Pinpoint the cell where the given text exists, returning its (X, Y) midpoint coordinate. 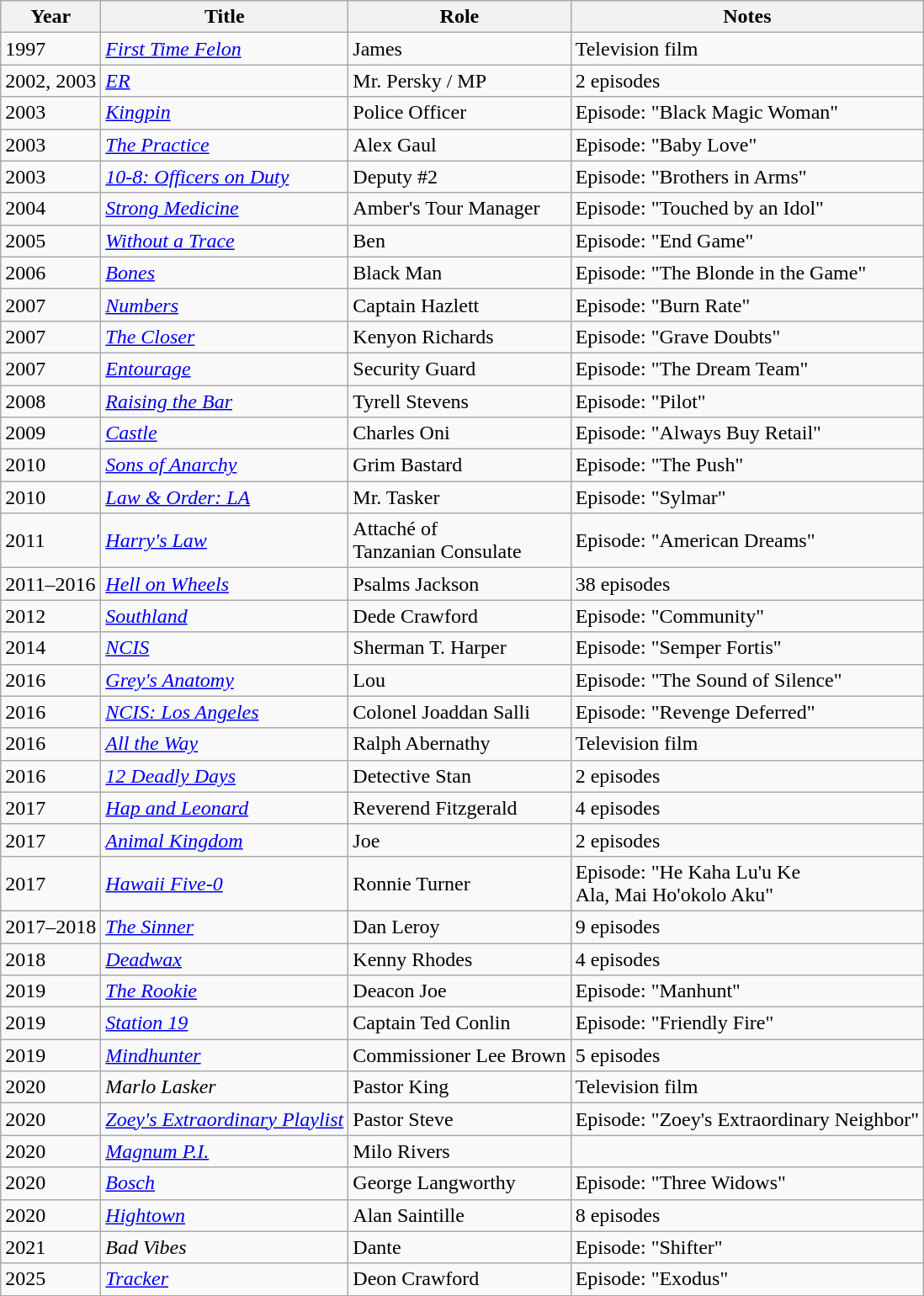
2017–2018 (50, 927)
NCIS (225, 648)
Castle (225, 433)
Commissioner Lee Brown (459, 1055)
Episode: "Shifter" (747, 1247)
Deon Crawford (459, 1279)
Episode: "Grave Doubts" (747, 337)
Episode: "Revenge Deferred" (747, 712)
Harry's Law (225, 540)
2021 (50, 1247)
Attaché ofTanzanian Consulate (459, 540)
Pastor Steve (459, 1119)
The Closer (225, 337)
Charles Oni (459, 433)
2009 (50, 433)
Episode: "Black Magic Woman" (747, 113)
Episode: "Burn Rate" (747, 305)
Episode: "Touched by an Idol" (747, 209)
Station 19 (225, 1023)
Magnum P.I. (225, 1151)
Notes (747, 17)
Dante (459, 1247)
Sherman T. Harper (459, 648)
8 episodes (747, 1215)
5 episodes (747, 1055)
Without a Trace (225, 241)
Lou (459, 680)
Tracker (225, 1279)
Numbers (225, 305)
Dede Crawford (459, 616)
2011–2016 (50, 584)
Hell on Wheels (225, 584)
The Sinner (225, 927)
All the Way (225, 744)
Episode: "Zoey's Extraordinary Neighbor" (747, 1119)
Mindhunter (225, 1055)
The Practice (225, 145)
Animal Kingdom (225, 840)
Hawaii Five-0 (225, 884)
Deacon Joe (459, 991)
The Rookie (225, 991)
Bad Vibes (225, 1247)
Episode: "Three Widows" (747, 1183)
James (459, 49)
Security Guard (459, 369)
Alex Gaul (459, 145)
First Time Felon (225, 49)
1997 (50, 49)
Marlo Lasker (225, 1087)
Reverend Fitzgerald (459, 808)
Hap and Leonard (225, 808)
Ronnie Turner (459, 884)
2011 (50, 540)
Year (50, 17)
2002, 2003 (50, 81)
2004 (50, 209)
Black Man (459, 273)
2008 (50, 401)
Alan Saintille (459, 1215)
2005 (50, 241)
10-8: Officers on Duty (225, 177)
Episode: "Semper Fortis" (747, 648)
Episode: "The Blonde in the Game" (747, 273)
12 Deadly Days (225, 776)
Milo Rivers (459, 1151)
Strong Medicine (225, 209)
Sons of Anarchy (225, 465)
Entourage (225, 369)
Episode: "The Sound of Silence" (747, 680)
Episode: "Exodus" (747, 1279)
Mr. Persky / MP (459, 81)
Episode: "Pilot" (747, 401)
Episode: "Manhunt" (747, 991)
ER (225, 81)
2018 (50, 959)
Mr. Tasker (459, 497)
Bosch (225, 1183)
Pastor King (459, 1087)
Episode: "Baby Love" (747, 145)
Kingpin (225, 113)
Kenny Rhodes (459, 959)
Raising the Bar (225, 401)
Amber's Tour Manager (459, 209)
George Langworthy (459, 1183)
Hightown (225, 1215)
Police Officer (459, 113)
Bones (225, 273)
Episode: "He Kaha Lu'u KeAla, Mai Ho'okolo Aku" (747, 884)
Psalms Jackson (459, 584)
Episode: "American Dreams" (747, 540)
Tyrell Stevens (459, 401)
Title (225, 17)
Dan Leroy (459, 927)
Role (459, 17)
9 episodes (747, 927)
Episode: "Always Buy Retail" (747, 433)
2025 (50, 1279)
Grey's Anatomy (225, 680)
Episode: "Community" (747, 616)
Colonel Joaddan Salli (459, 712)
Episode: "Sylmar" (747, 497)
Ralph Abernathy (459, 744)
NCIS: Los Angeles (225, 712)
Detective Stan (459, 776)
Joe (459, 840)
Kenyon Richards (459, 337)
2006 (50, 273)
Episode: "Friendly Fire" (747, 1023)
Zoey's Extraordinary Playlist (225, 1119)
2014 (50, 648)
Southland (225, 616)
Episode: "The Push" (747, 465)
Captain Hazlett (459, 305)
Ben (459, 241)
Deadwax (225, 959)
Captain Ted Conlin (459, 1023)
Episode: "The Dream Team" (747, 369)
Grim Bastard (459, 465)
Episode: "Brothers in Arms" (747, 177)
38 episodes (747, 584)
Deputy #2 (459, 177)
Law & Order: LA (225, 497)
2012 (50, 616)
Episode: "End Game" (747, 241)
